From the cell containing the given text, extract its center point as [x, y] coordinate. 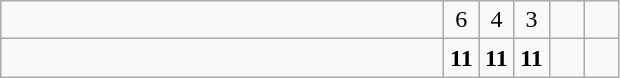
3 [532, 20]
6 [462, 20]
4 [496, 20]
